Find where the given text appears and provide that cell's center as (X, Y) coordinate. 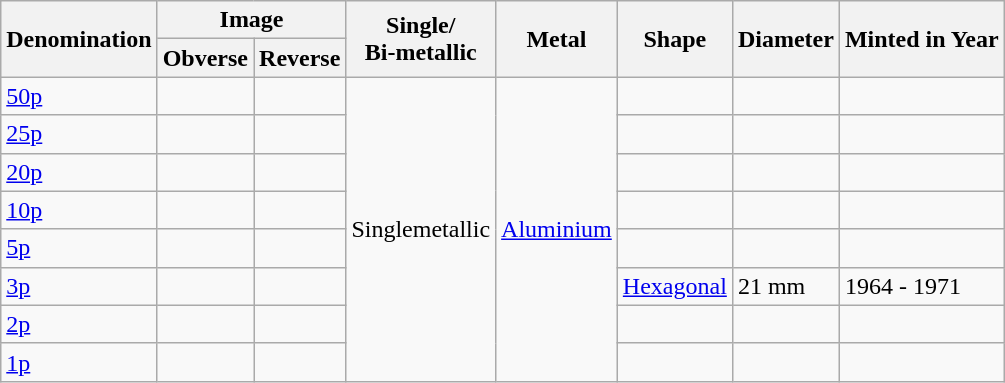
10p (79, 210)
Denomination (79, 39)
1p (79, 362)
Reverse (300, 58)
Diameter (786, 39)
5p (79, 248)
Obverse (205, 58)
Shape (674, 39)
25p (79, 134)
20p (79, 172)
Aluminium (557, 229)
2p (79, 324)
21 mm (786, 286)
Single/Bi-metallic (421, 39)
1964 - 1971 (922, 286)
3p (79, 286)
Metal (557, 39)
Minted in Year (922, 39)
Singlemetallic (421, 229)
Image (252, 20)
50p (79, 96)
Hexagonal (674, 286)
